Pinpoint the cell where the given text exists, returning its (X, Y) midpoint coordinate. 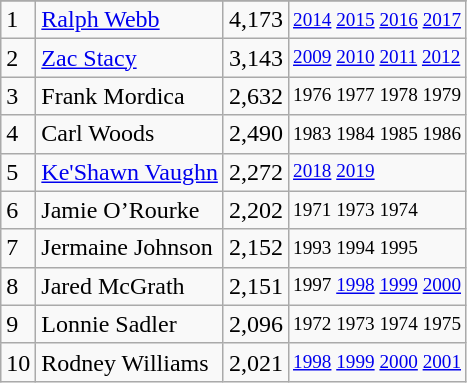
Jared McGrath (130, 286)
1998 1999 2000 2001 (376, 362)
4,173 (256, 20)
10 (18, 362)
2,202 (256, 210)
Ralph Webb (130, 20)
1993 1994 1995 (376, 248)
Carl Woods (130, 134)
2,021 (256, 362)
Jamie O’Rourke (130, 210)
2,632 (256, 96)
Zac Stacy (130, 58)
5 (18, 172)
1983 1984 1985 1986 (376, 134)
Lonnie Sadler (130, 324)
4 (18, 134)
2,096 (256, 324)
2014 2015 2016 2017 (376, 20)
2,272 (256, 172)
7 (18, 248)
1997 1998 1999 2000 (376, 286)
1976 1977 1978 1979 (376, 96)
Jermaine Johnson (130, 248)
1972 1973 1974 1975 (376, 324)
2,151 (256, 286)
2009 2010 2011 2012 (376, 58)
8 (18, 286)
1971 1973 1974 (376, 210)
2,152 (256, 248)
2 (18, 58)
Frank Mordica (130, 96)
9 (18, 324)
3 (18, 96)
3,143 (256, 58)
6 (18, 210)
Rodney Williams (130, 362)
Ke'Shawn Vaughn (130, 172)
2018 2019 (376, 172)
2,490 (256, 134)
1 (18, 20)
